Determine the [x, y] coordinate at the center of the cell enclosing the given text.  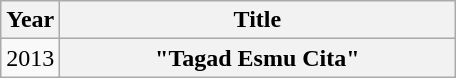
"Tagad Esmu Cita" [258, 58]
Title [258, 20]
Year [30, 20]
2013 [30, 58]
